Capture the cell that displays the provided text and extract its (X, Y) central coordinate. 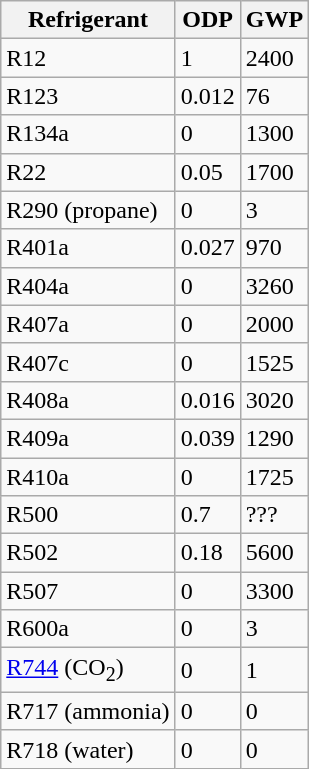
R22 (88, 172)
GWP (274, 20)
3300 (274, 591)
R123 (88, 96)
2000 (274, 324)
3260 (274, 286)
R408a (88, 400)
970 (274, 248)
R744 (CO2) (88, 670)
0.039 (208, 438)
1700 (274, 172)
76 (274, 96)
1290 (274, 438)
R407a (88, 324)
??? (274, 515)
0.7 (208, 515)
1300 (274, 134)
R718 (water) (88, 749)
R500 (88, 515)
R134a (88, 134)
R717 (ammonia) (88, 711)
0.05 (208, 172)
1525 (274, 362)
3020 (274, 400)
R502 (88, 553)
0.012 (208, 96)
R407c (88, 362)
Refrigerant (88, 20)
5600 (274, 553)
R404a (88, 286)
R600a (88, 629)
0.027 (208, 248)
0.18 (208, 553)
R290 (propane) (88, 210)
ODP (208, 20)
0.016 (208, 400)
R410a (88, 477)
R401a (88, 248)
R507 (88, 591)
R12 (88, 58)
R409a (88, 438)
1725 (274, 477)
2400 (274, 58)
